Extract the [X, Y] coordinate from the center of the cell holding the provided text.  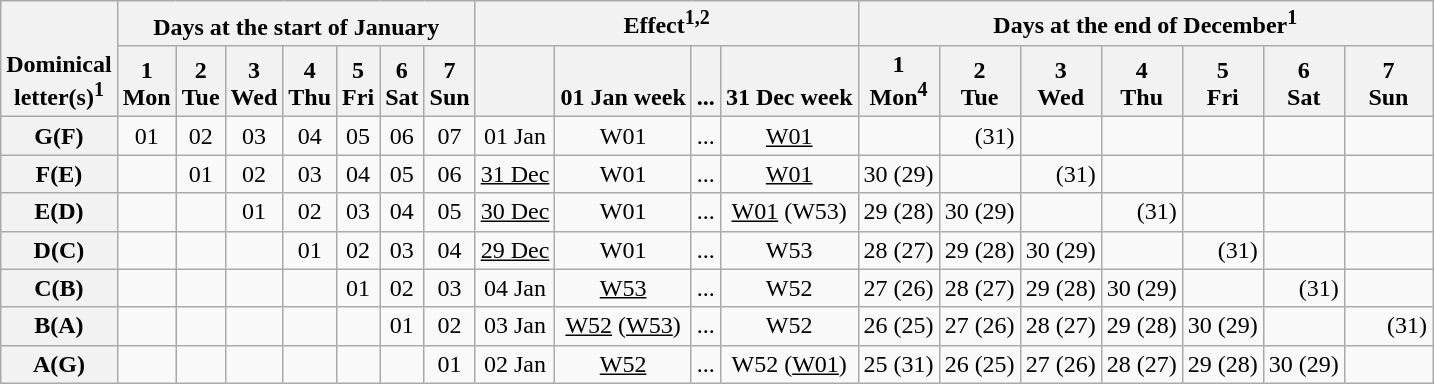
B(A) [59, 326]
02 Jan [515, 364]
01 Jan [515, 136]
F(E) [59, 174]
D(C) [59, 250]
W52 (W53) [623, 326]
W52 (W01) [789, 364]
Days at the end of December1 [1145, 24]
3 Wed [1060, 81]
Effect1,2 [666, 24]
04 Jan [515, 288]
3Wed [254, 81]
Days at the start of January [296, 24]
1Mon [146, 81]
E(D) [59, 212]
31 Dec [515, 174]
30 Dec [515, 212]
07 [450, 136]
31 Dec week [789, 81]
Dominicalletter(s)1 [59, 59]
29 Dec [515, 250]
03 Jan [515, 326]
1Mon4 [898, 81]
25 (31) [898, 364]
C(B) [59, 288]
A(G) [59, 364]
01 Jan week [623, 81]
W01 (W53) [789, 212]
G(F) [59, 136]
